Identify which cell holds the provided text, then report its (x, y) central coordinate. 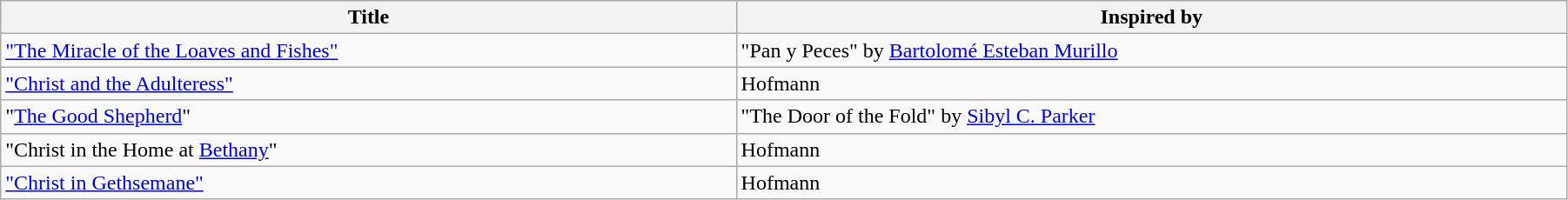
"Christ in the Home at Bethany" (369, 150)
"Christ and the Adulteress" (369, 83)
"The Good Shepherd" (369, 117)
"The Door of the Fold" by Sibyl C. Parker (1151, 117)
"The Miracle of the Loaves and Fishes" (369, 50)
Inspired by (1151, 17)
"Pan y Peces" by Bartolomé Esteban Murillo (1151, 50)
Title (369, 17)
"Christ in Gethsemane" (369, 183)
